Locate the cell with the specified text and output its [X, Y] center coordinate. 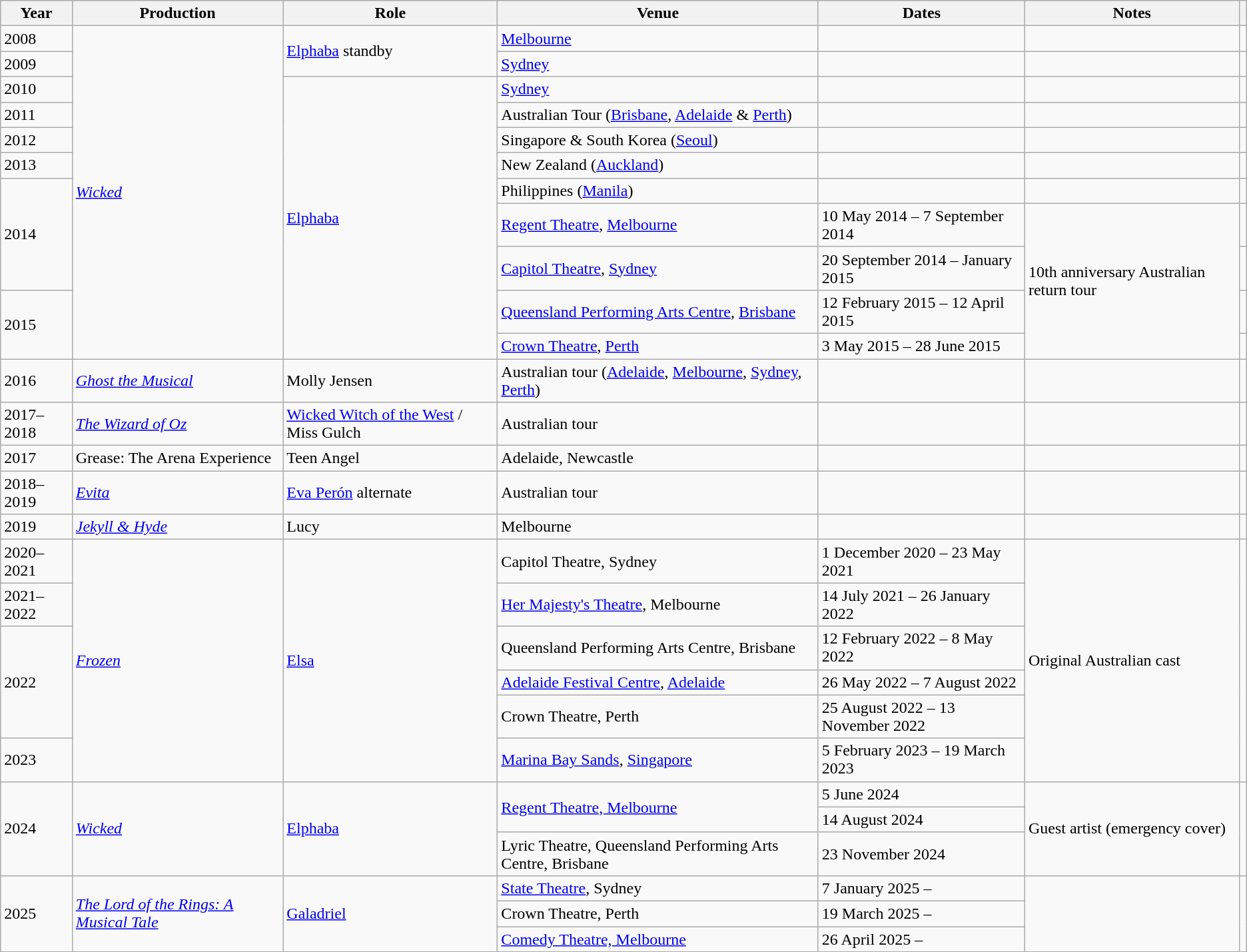
2017 [37, 458]
2022 [37, 682]
5 June 2024 [921, 794]
2020–2021 [37, 561]
Role [390, 13]
2013 [37, 165]
14 August 2024 [921, 819]
2019 [37, 527]
10th anniversary Australian return tour [1132, 281]
Production [177, 13]
Frozen [177, 661]
New Zealand (Auckland) [658, 165]
26 April 2025 – [921, 939]
Original Australian cast [1132, 661]
Australian tour (Adelaide, Melbourne, Sydney, Perth) [658, 380]
2025 [37, 913]
2008 [37, 39]
Adelaide, Newcastle [658, 458]
Evita [177, 493]
Molly Jensen [390, 380]
23 November 2024 [921, 854]
Year [37, 13]
Lyric Theatre, Queensland Performing Arts Centre, Brisbane [658, 854]
Adelaide Festival Centre, Adelaide [658, 682]
Lucy [390, 527]
Her Majesty's Theatre, Melbourne [658, 605]
Grease: The Arena Experience [177, 458]
20 September 2014 – January 2015 [921, 268]
1 December 2020 – 23 May 2021 [921, 561]
14 July 2021 – 26 January 2022 [921, 605]
12 February 2015 – 12 April 2015 [921, 312]
Australian Tour (Brisbane, Adelaide & Perth) [658, 115]
State Theatre, Sydney [658, 888]
3 May 2015 – 28 June 2015 [921, 346]
2024 [37, 829]
2016 [37, 380]
2012 [37, 140]
7 January 2025 – [921, 888]
2023 [37, 759]
Philippines (Manila) [658, 191]
Notes [1132, 13]
2018–2019 [37, 493]
Dates [921, 13]
Teen Angel [390, 458]
2015 [37, 324]
Singapore & South Korea (Seoul) [658, 140]
2014 [37, 234]
The Lord of the Rings: A Musical Tale [177, 913]
2021–2022 [37, 605]
5 February 2023 – 19 March 2023 [921, 759]
Ghost the Musical [177, 380]
Comedy Theatre, Melbourne [658, 939]
25 August 2022 – 13 November 2022 [921, 717]
2010 [37, 89]
26 May 2022 – 7 August 2022 [921, 682]
2011 [37, 115]
Wicked Witch of the West / Miss Gulch [390, 424]
10 May 2014 – 7 September 2014 [921, 225]
Venue [658, 13]
The Wizard of Oz [177, 424]
19 March 2025 – [921, 913]
Jekyll & Hyde [177, 527]
12 February 2022 – 8 May 2022 [921, 648]
Elphaba standby [390, 51]
Guest artist (emergency cover) [1132, 829]
Eva Perón alternate [390, 493]
Elsa [390, 661]
2017–2018 [37, 424]
Marina Bay Sands, Singapore [658, 759]
Galadriel [390, 913]
2009 [37, 64]
